Detect which cell encompasses the target text, then output its (X, Y) center coordinate. 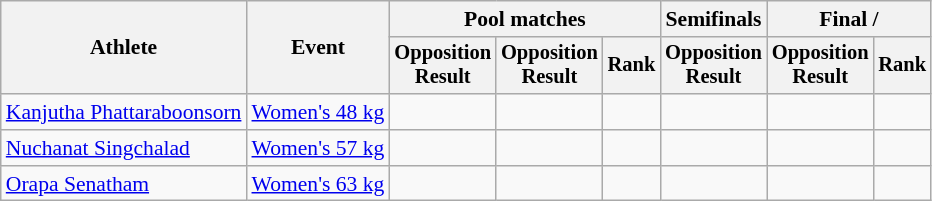
Event (318, 48)
Final / (849, 19)
Women's 48 kg (318, 112)
Nuchanat Singchalad (124, 148)
Kanjutha Phattaraboonsorn (124, 112)
Pool matches (524, 19)
Athlete (124, 48)
Semifinals (714, 19)
Women's 57 kg (318, 148)
